Pinpoint the cell where the given text exists, returning its (x, y) midpoint coordinate. 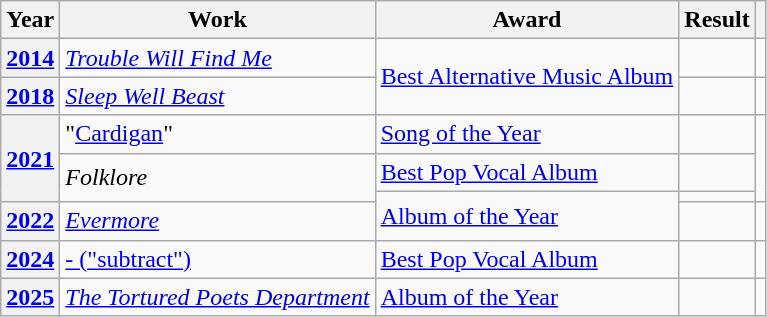
2021 (30, 158)
Song of the Year (527, 134)
Award (527, 20)
- ("subtract") (218, 259)
Best Alternative Music Album (527, 77)
2022 (30, 221)
Year (30, 20)
2018 (30, 96)
2024 (30, 259)
Sleep Well Beast (218, 96)
"Cardigan" (218, 134)
Trouble Will Find Me (218, 58)
Folklore (218, 178)
2025 (30, 297)
2014 (30, 58)
The Tortured Poets Department (218, 297)
Work (218, 20)
Result (717, 20)
Evermore (218, 221)
